Pinpoint the cell where the given text exists, returning its [x, y] midpoint coordinate. 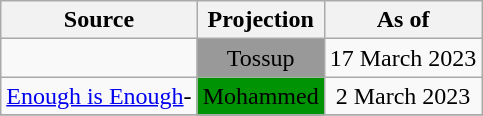
Projection [260, 20]
As of [403, 20]
2 March 2023 [403, 96]
Enough is Enough- [99, 96]
Source [99, 20]
Tossup [260, 58]
17 March 2023 [403, 58]
Mohammed [260, 96]
